Output the [x, y] coordinate of the center of the cell containing the given text.  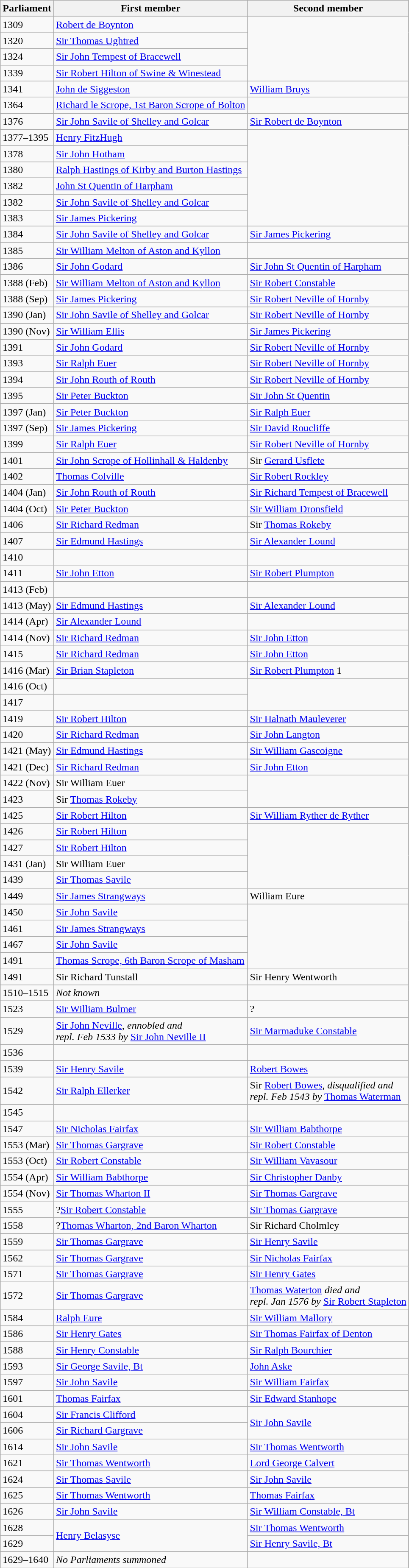
Sir Thomas Ughtred [150, 41]
Sir Richard Gargrave [150, 1431]
1383 [27, 218]
Sir Henry Savile, Bt [328, 1544]
1404 (Oct) [27, 509]
1553 (Mar) [27, 1145]
Thomas Scrope, 6th Baron Scrope of Masham [150, 960]
1423 [27, 799]
1547 [27, 1129]
1558 [27, 1225]
1628 [27, 1528]
Sir John Langton [328, 735]
1320 [27, 41]
Henry FitzHugh [150, 137]
1571 [27, 1274]
1397 (Sep) [27, 428]
Sir William Vavasour [328, 1161]
Sir William Gascoigne [328, 751]
Sir Robert de Boynton [328, 121]
1401 [27, 460]
1553 (Oct) [27, 1161]
1390 (Jan) [27, 315]
Sir William Constable, Bt [328, 1511]
1545 [27, 1113]
Sir William Dronsfield [328, 509]
1529 [27, 1031]
1402 [27, 477]
Sir John Hotham [150, 153]
1421 (Dec) [27, 767]
Thomas Colville [150, 477]
1406 [27, 525]
1414 (Nov) [27, 638]
1539 [27, 1069]
Sir John St Quentin of Harpham [328, 267]
Sir Robert Rockley [328, 477]
Sir Robert Plumpton 1 [328, 670]
First member [150, 8]
Ralph Eure [150, 1318]
1413 (May) [27, 605]
1393 [27, 363]
Sir William Ellis [150, 331]
1420 [27, 735]
Ralph Hastings of Kirby and Burton Hastings [150, 170]
1386 [27, 267]
1422 (Nov) [27, 783]
1394 [27, 379]
John Aske [328, 1366]
1510–1515 [27, 993]
Sir William Fairfax [328, 1382]
1586 [27, 1334]
1624 [27, 1479]
1614 [27, 1447]
William Eure [328, 896]
Second member [328, 8]
Sir Henry Wentworth [328, 977]
1416 (Mar) [27, 670]
1399 [27, 444]
1523 [27, 1009]
Sir William Bulmer [150, 1009]
Sir Gerard Usflete [328, 460]
1385 [27, 251]
Sir Marmaduke Constable [328, 1031]
Sir John St Quentin [328, 396]
Parliament [27, 8]
1629–1640 [27, 1560]
1536 [27, 1053]
1397 (Jan) [27, 412]
1419 [27, 719]
Sir Edward Stanhope [328, 1398]
1625 [27, 1495]
Sir Brian Stapleton [150, 670]
1431 (Jan) [27, 864]
1606 [27, 1431]
1439 [27, 880]
Sir George Savile, Bt [150, 1366]
1395 [27, 396]
Robert Bowes [328, 1069]
1426 [27, 831]
?Sir Robert Constable [150, 1209]
1388 (Feb) [27, 283]
1416 (Oct) [27, 686]
1407 [27, 541]
Not known [150, 993]
1404 (Jan) [27, 493]
Sir John Neville, ennobled and repl. Feb 1533 by Sir John Neville II [150, 1031]
1601 [27, 1398]
? [328, 1009]
Sir David Roucliffe [328, 428]
Sir Ralph Bourchier [328, 1350]
1388 (Sep) [27, 299]
?Thomas Wharton, 2nd Baron Wharton [150, 1225]
1461 [27, 928]
1604 [27, 1415]
Lord George Calvert [328, 1463]
Thomas Waterton died and repl. Jan 1576 by Sir Robert Stapleton [328, 1296]
1414 (Apr) [27, 622]
1597 [27, 1382]
1584 [27, 1318]
No Parliaments summoned [150, 1560]
1467 [27, 944]
1410 [27, 557]
John de Siggeston [150, 89]
Sir Robert Plumpton [328, 573]
Sir Henry Constable [150, 1350]
Sir William Ryther de Ryther [328, 815]
Sir John Scrope of Hollinhall & Haldenby [150, 460]
1425 [27, 815]
Sir William Mallory [328, 1318]
Sir Thomas Wharton II [150, 1193]
1554 (Apr) [27, 1177]
1542 [27, 1091]
1588 [27, 1350]
1450 [27, 912]
Sir John Tempest of Bracewell [150, 57]
1593 [27, 1366]
1341 [27, 89]
1554 (Nov) [27, 1193]
1376 [27, 121]
1421 (May) [27, 751]
1339 [27, 73]
1384 [27, 234]
1562 [27, 1258]
Robert de Boynton [150, 25]
Sir Halnath Mauleverer [328, 719]
1380 [27, 170]
Sir Richard Cholmley [328, 1225]
1621 [27, 1463]
Sir Christopher Danby [328, 1177]
Sir Francis Clifford [150, 1415]
John St Quentin of Harpham [150, 186]
Sir Richard Tunstall [150, 977]
1555 [27, 1209]
1449 [27, 896]
1417 [27, 702]
1377–1395 [27, 137]
1364 [27, 105]
1391 [27, 347]
Sir Ralph Ellerker [150, 1091]
1629 [27, 1544]
1572 [27, 1296]
1390 (Nov) [27, 331]
Sir Robert Bowes, disqualified and repl. Feb 1543 by Thomas Waterman [328, 1091]
1415 [27, 654]
1378 [27, 153]
1626 [27, 1511]
Sir Thomas Fairfax of Denton [328, 1334]
1324 [27, 57]
1411 [27, 573]
1413 (Feb) [27, 589]
Sir Robert Hilton of Swine & Winestead [150, 73]
1309 [27, 25]
Sir Richard Tempest of Bracewell [328, 493]
Henry Belasyse [150, 1536]
William Bruys [328, 89]
1427 [27, 848]
Richard le Scrope, 1st Baron Scrope of Bolton [150, 105]
1559 [27, 1242]
